Extract the [x, y] coordinate from the center of the cell holding the provided text.  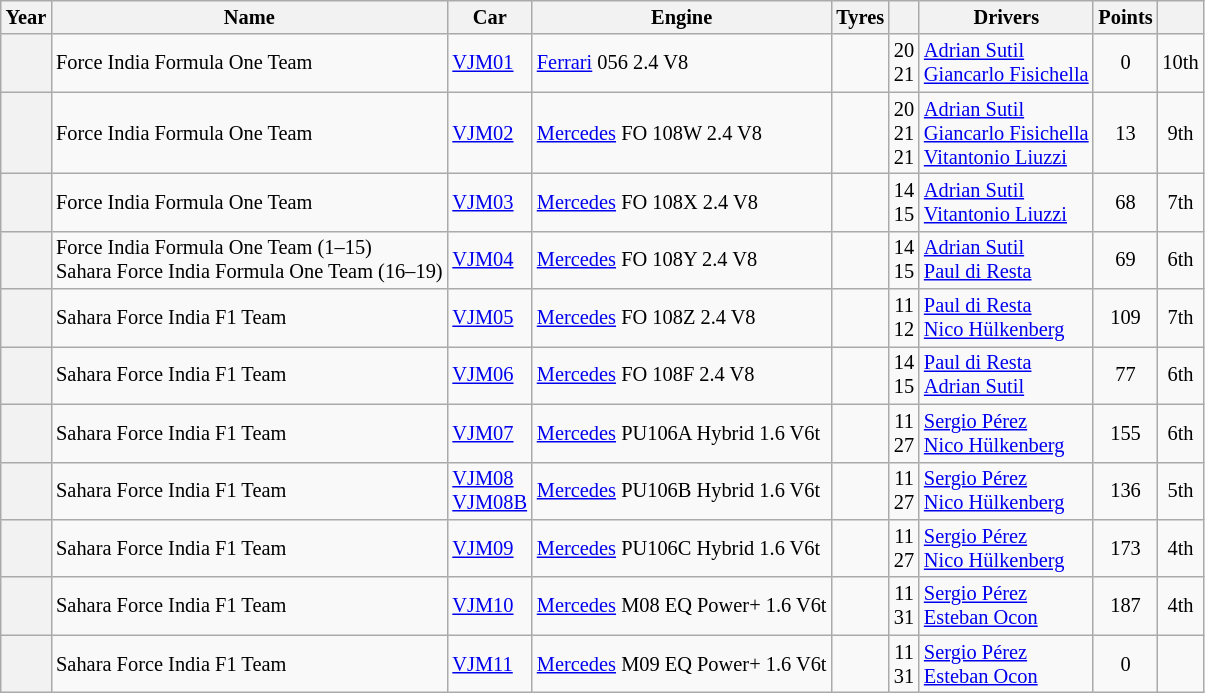
Force India Formula One Team (1–15) Sahara Force India Formula One Team (16–19) [249, 260]
173 [1125, 548]
Adrian Sutil Giancarlo Fisichella Vitantonio Liuzzi [1006, 133]
9th [1181, 133]
Points [1125, 17]
VJM10 [489, 606]
68 [1125, 202]
187 [1125, 606]
Mercedes FO 108X 2.4 V8 [682, 202]
202121 [904, 133]
VJM09 [489, 548]
Adrian Sutil Giancarlo Fisichella [1006, 63]
Mercedes FO 108W 2.4 V8 [682, 133]
77 [1125, 375]
Drivers [1006, 17]
Mercedes PU106C Hybrid 1.6 V6t [682, 548]
VJM08VJM08B [489, 491]
136 [1125, 491]
Car [489, 17]
Mercedes FO 108Z 2.4 V8 [682, 318]
VJM04 [489, 260]
VJM11 [489, 664]
VJM06 [489, 375]
VJM01 [489, 63]
Name [249, 17]
Year [26, 17]
109 [1125, 318]
Paul di Resta Adrian Sutil [1006, 375]
VJM02 [489, 133]
13 [1125, 133]
5th [1181, 491]
69 [1125, 260]
2021 [904, 63]
Tyres [860, 17]
Mercedes M09 EQ Power+ 1.6 V6t [682, 664]
VJM07 [489, 433]
Mercedes M08 EQ Power+ 1.6 V6t [682, 606]
Mercedes PU106A Hybrid 1.6 V6t [682, 433]
Adrian Sutil Vitantonio Liuzzi [1006, 202]
10th [1181, 63]
Engine [682, 17]
VJM05 [489, 318]
Paul di Resta Nico Hülkenberg [1006, 318]
Ferrari 056 2.4 V8 [682, 63]
Adrian Sutil Paul di Resta [1006, 260]
Mercedes FO 108Y 2.4 V8 [682, 260]
Mercedes FO 108F 2.4 V8 [682, 375]
Mercedes PU106B Hybrid 1.6 V6t [682, 491]
155 [1125, 433]
1112 [904, 318]
VJM03 [489, 202]
